Scan for the cell matching the given text and deliver its (X, Y) coordinate at center. 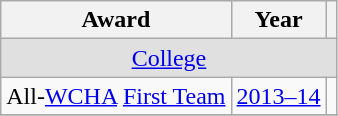
2013–14 (278, 96)
College (169, 58)
Year (278, 20)
All-WCHA First Team (116, 96)
Award (116, 20)
